From the cell containing the given text, extract its center point as (X, Y) coordinate. 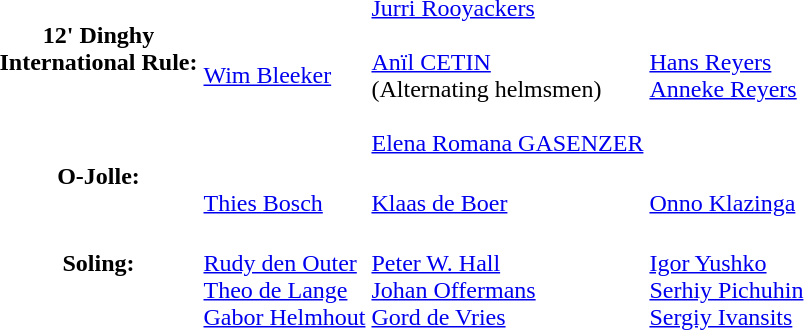
Klaas de Boer (508, 190)
Thies Bosch (284, 190)
